Locate the cell with the specified text and output its (x, y) center coordinate. 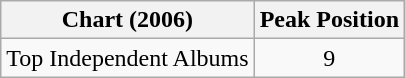
9 (329, 58)
Top Independent Albums (128, 58)
Peak Position (329, 20)
Chart (2006) (128, 20)
